Return the (X, Y) coordinate for the center point of the cell that contains the specified text.  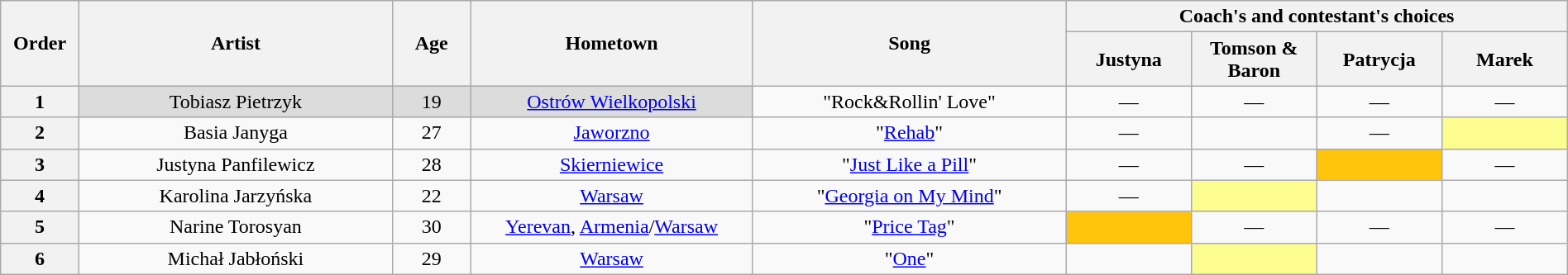
Tomson & Baron (1255, 59)
"Georgia on My Mind" (910, 196)
Age (432, 43)
"Just Like a Pill" (910, 164)
Order (40, 43)
Karolina Jarzyńska (235, 196)
28 (432, 164)
6 (40, 258)
19 (432, 102)
Basia Janyga (235, 133)
Tobiasz Pietrzyk (235, 102)
22 (432, 196)
Patrycja (1379, 59)
3 (40, 164)
Narine Torosyan (235, 227)
1 (40, 102)
27 (432, 133)
Justyna (1129, 59)
Michał Jabłoński (235, 258)
Hometown (612, 43)
"One" (910, 258)
Coach's and contestant's choices (1317, 17)
Song (910, 43)
"Rehab" (910, 133)
4 (40, 196)
Yerevan, Armenia/Warsaw (612, 227)
"Price Tag" (910, 227)
Skierniewice (612, 164)
Ostrów Wielkopolski (612, 102)
5 (40, 227)
"Rock&Rollin' Love" (910, 102)
29 (432, 258)
Artist (235, 43)
Jaworzno (612, 133)
Justyna Panfilewicz (235, 164)
2 (40, 133)
30 (432, 227)
Marek (1505, 59)
